Determine the [X, Y] coordinate at the center of the cell enclosing the given text.  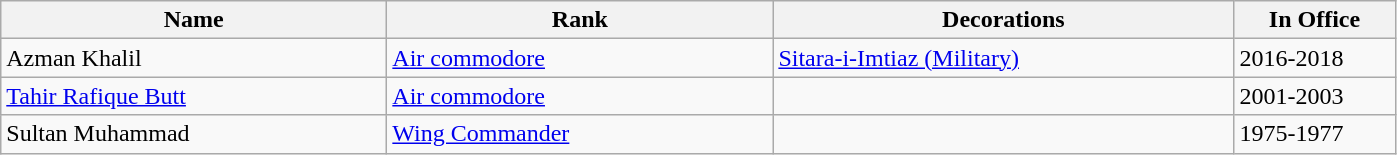
Tahir Rafique Butt [194, 96]
Azman Khalil [194, 58]
Wing Commander [580, 134]
Decorations [1004, 20]
2016-2018 [1314, 58]
2001-2003 [1314, 96]
Sitara-i-Imtiaz (Military) [1004, 58]
Sultan Muhammad [194, 134]
Rank [580, 20]
1975-1977 [1314, 134]
Name [194, 20]
In Office [1314, 20]
